Locate the cell with the specified text and output its [x, y] center coordinate. 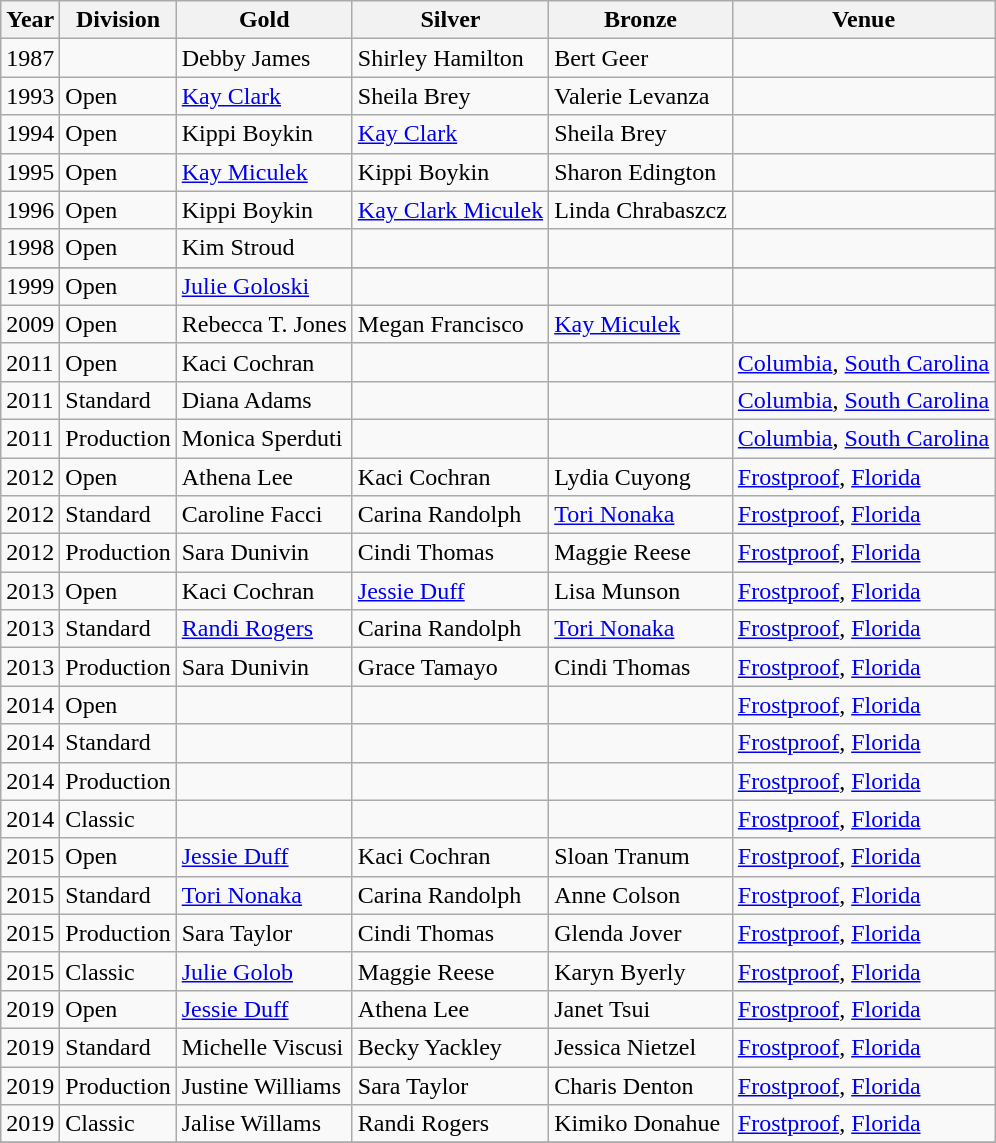
Lisa Munson [641, 591]
Julie Golob [264, 971]
1987 [30, 58]
Sloan Tranum [641, 857]
Megan Francisco [450, 324]
Jessica Nietzel [641, 1047]
Becky Yackley [450, 1047]
Caroline Facci [264, 515]
Rebecca T. Jones [264, 324]
1998 [30, 248]
Anne Colson [641, 895]
Venue [863, 20]
Charis Denton [641, 1085]
Sharon Edington [641, 172]
Silver [450, 20]
Janet Tsui [641, 1009]
Julie Goloski [264, 286]
Jalise Willams [264, 1124]
Valerie Levanza [641, 96]
Glenda Jover [641, 933]
1996 [30, 210]
Debby James [264, 58]
Year [30, 20]
1999 [30, 286]
Karyn Byerly [641, 971]
Diana Adams [264, 400]
Justine Williams [264, 1085]
Shirley Hamilton [450, 58]
Bronze [641, 20]
Kay Clark Miculek [450, 210]
1995 [30, 172]
Grace Tamayo [450, 667]
Kim Stroud [264, 248]
Linda Chrabaszcz [641, 210]
Gold [264, 20]
Division [118, 20]
1993 [30, 96]
Lydia Cuyong [641, 477]
Monica Sperduti [264, 438]
Bert Geer [641, 58]
2009 [30, 324]
Michelle Viscusi [264, 1047]
Kimiko Donahue [641, 1124]
1994 [30, 134]
